Provide the [x, y] coordinate of the cell's center where the given text is located.  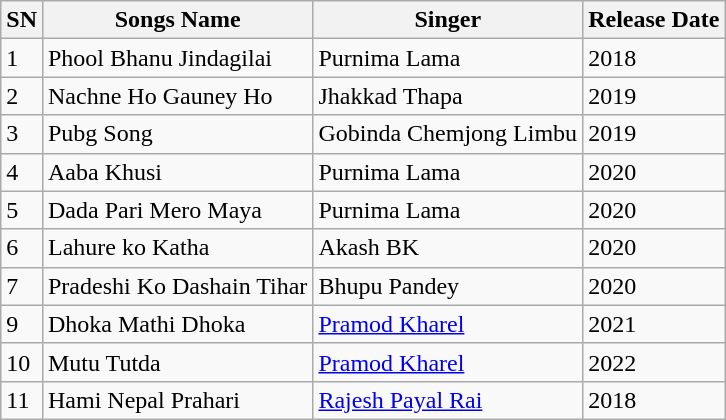
Lahure ko Katha [177, 248]
3 [22, 134]
4 [22, 172]
2021 [654, 324]
Hami Nepal Prahari [177, 400]
Bhupu Pandey [448, 286]
Nachne Ho Gauney Ho [177, 96]
SN [22, 20]
Gobinda Chemjong Limbu [448, 134]
1 [22, 58]
5 [22, 210]
9 [22, 324]
10 [22, 362]
Aaba Khusi [177, 172]
6 [22, 248]
2022 [654, 362]
Akash BK [448, 248]
Jhakkad Thapa [448, 96]
Mutu Tutda [177, 362]
Dada Pari Mero Maya [177, 210]
7 [22, 286]
Release Date [654, 20]
Pubg Song [177, 134]
Phool Bhanu Jindagilai [177, 58]
Rajesh Payal Rai [448, 400]
Pradeshi Ko Dashain Tihar [177, 286]
11 [22, 400]
Singer [448, 20]
Songs Name [177, 20]
2 [22, 96]
Dhoka Mathi Dhoka [177, 324]
